Provide the (x, y) coordinate of the cell's center where the given text is located.  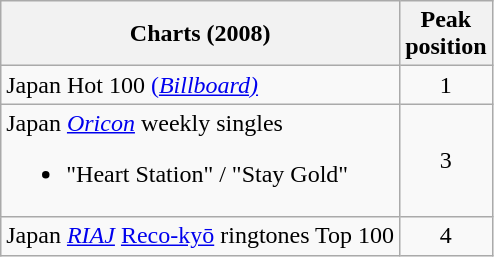
4 (446, 236)
Japan Oricon weekly singles"Heart Station" / "Stay Gold" (200, 160)
Charts (2008) (200, 34)
Peakposition (446, 34)
Japan RIAJ Reco-kyō ringtones Top 100 (200, 236)
1 (446, 85)
3 (446, 160)
Japan Hot 100 (Billboard) (200, 85)
